Return the (x, y) coordinate for the center point of the cell that contains the specified text.  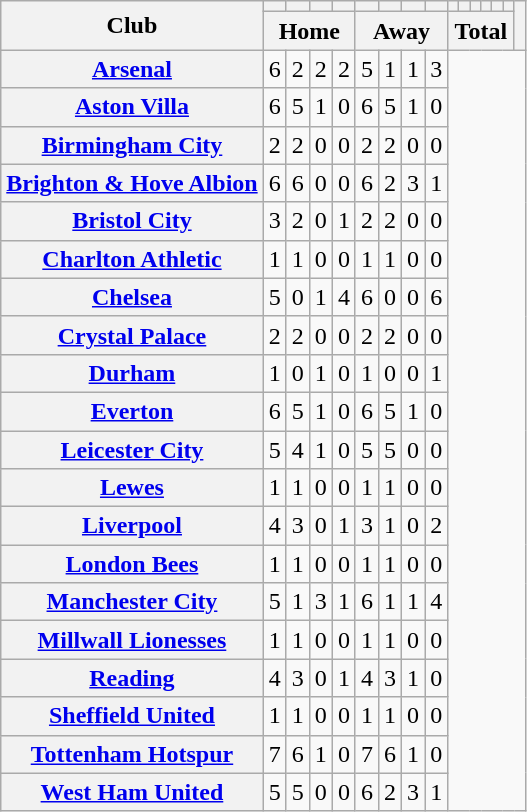
Lewes (132, 488)
Birmingham City (132, 145)
Home (309, 31)
Bristol City (132, 221)
Sheffield United (132, 716)
Total (481, 31)
Everton (132, 411)
West Ham United (132, 792)
Arsenal (132, 69)
Reading (132, 678)
Club (132, 26)
Crystal Palace (132, 335)
Liverpool (132, 526)
Manchester City (132, 602)
Chelsea (132, 297)
Leicester City (132, 449)
Charlton Athletic (132, 259)
Millwall Lionesses (132, 640)
Away (401, 31)
Brighton & Hove Albion (132, 183)
Aston Villa (132, 107)
Durham (132, 373)
Tottenham Hotspur (132, 754)
London Bees (132, 564)
